For the text-containing cell, return its midpoint in (x, y) coordinate format. 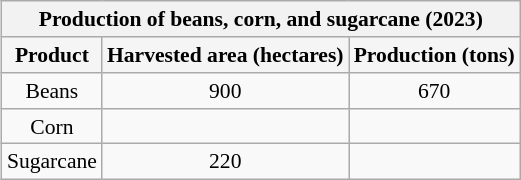
Sugarcane (52, 162)
670 (434, 91)
Harvested area (hectares) (226, 55)
Product (52, 55)
Corn (52, 126)
900 (226, 91)
Production of beans, corn, and sugarcane (2023) (261, 19)
Beans (52, 91)
Production (tons) (434, 55)
220 (226, 162)
